From the cell containing the given text, extract its center point as (X, Y) coordinate. 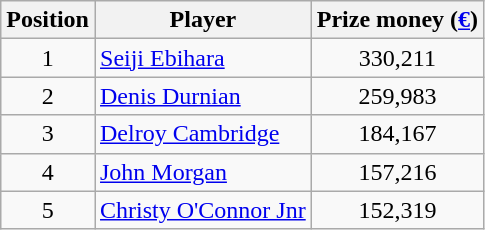
2 (48, 96)
330,211 (397, 58)
Player (202, 20)
Prize money (€) (397, 20)
Christy O'Connor Jnr (202, 210)
184,167 (397, 134)
Position (48, 20)
4 (48, 172)
Denis Durnian (202, 96)
259,983 (397, 96)
152,319 (397, 210)
3 (48, 134)
157,216 (397, 172)
John Morgan (202, 172)
1 (48, 58)
5 (48, 210)
Seiji Ebihara (202, 58)
Delroy Cambridge (202, 134)
